Search for the cell housing the specified text and yield its (x, y) center coordinate. 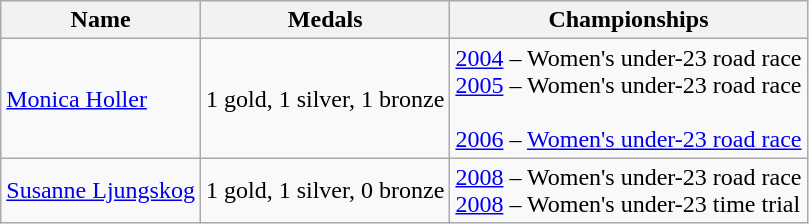
Monica Holler (101, 98)
Medals (324, 20)
Name (101, 20)
2008 – Women's under-23 road race 2008 – Women's under-23 time trial (628, 190)
Susanne Ljungskog (101, 190)
Championships (628, 20)
2004 – Women's under-23 road race 2005 – Women's under-23 road race 2006 – Women's under-23 road race (628, 98)
1 gold, 1 silver, 1 bronze (324, 98)
1 gold, 1 silver, 0 bronze (324, 190)
